Output the [x, y] coordinate of the center of the cell containing the given text.  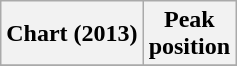
Peakposition [189, 34]
Chart (2013) [72, 34]
